Scan for the cell matching the given text and deliver its [X, Y] coordinate at center. 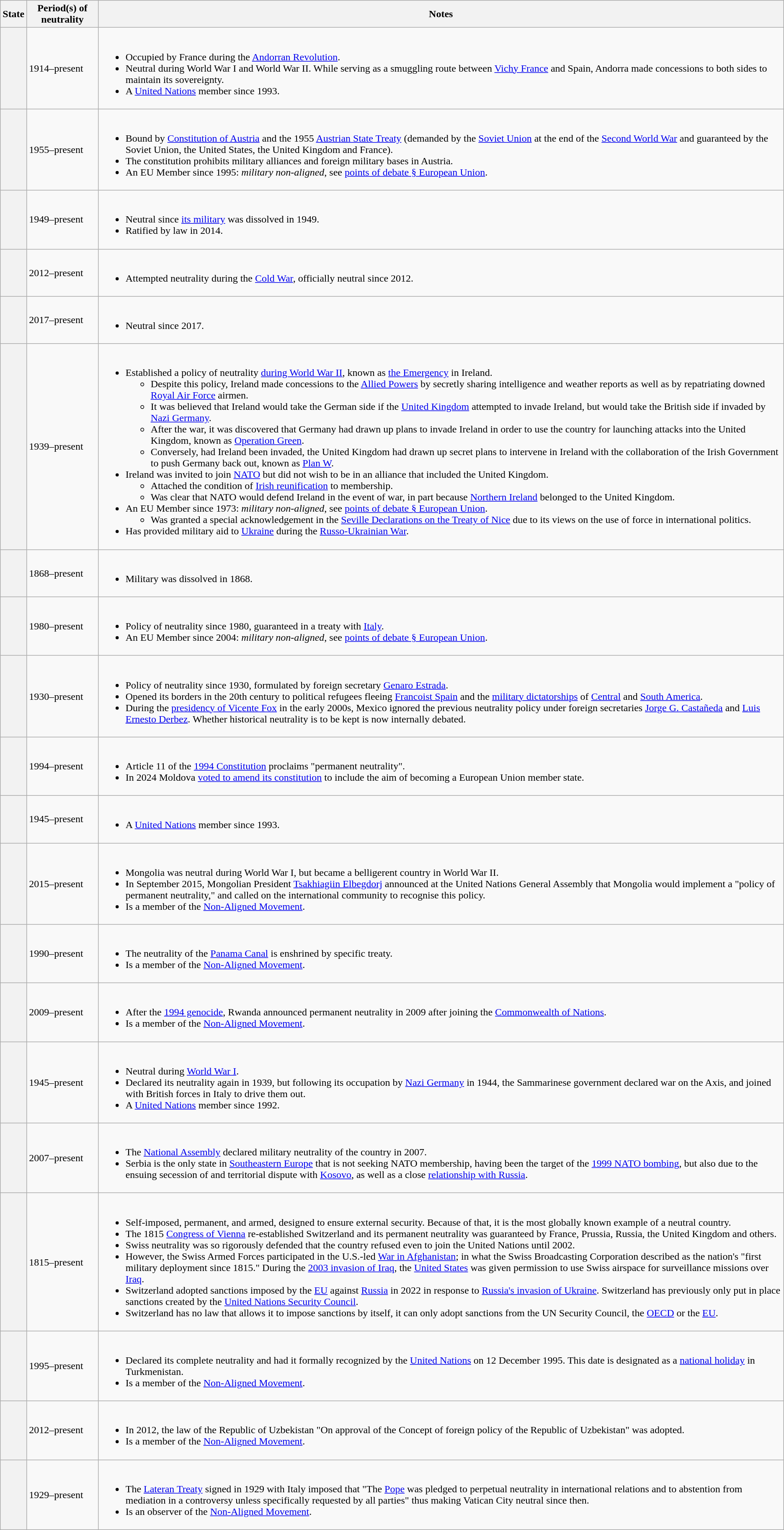
Military was dissolved in 1868. [441, 573]
1939–present [62, 447]
The neutrality of the Panama Canal is enshrined by specific treaty.Is a member of the Non-Aligned Movement. [441, 954]
2015–present [62, 884]
1868–present [62, 573]
A United Nations member since 1993. [441, 819]
1995–present [62, 1366]
2017–present [62, 320]
Attempted neutrality during the Cold War, officially neutral since 2012. [441, 272]
Neutral since its military was dissolved in 1949.Ratified by law in 2014. [441, 220]
2007–present [62, 1158]
Notes [441, 14]
1990–present [62, 954]
1955–present [62, 150]
1980–present [62, 626]
1949–present [62, 220]
1929–present [62, 1494]
1994–present [62, 766]
State [13, 14]
1914–present [62, 68]
Period(s) of neutrality [62, 14]
1930–present [62, 696]
2009–present [62, 1012]
1815–present [62, 1262]
Neutral since 2017. [441, 320]
